Find where the given text appears and provide that cell's center as (X, Y) coordinate. 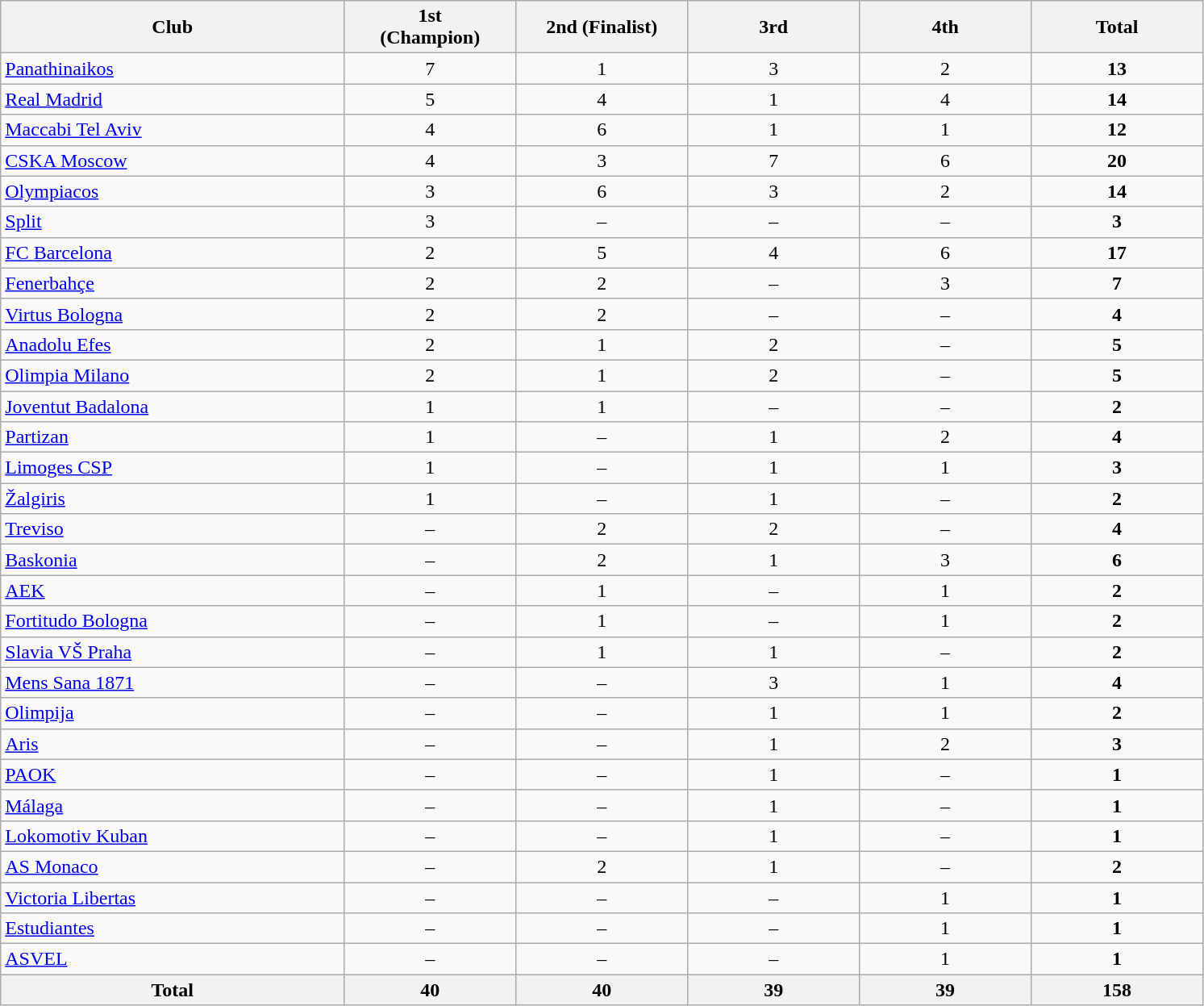
1st(Champion) (431, 27)
Lokomotiv Kuban (173, 836)
FC Barcelona (173, 253)
PAOK (173, 774)
Baskonia (173, 560)
Limoges CSP (173, 468)
Treviso (173, 529)
Aris (173, 744)
13 (1118, 69)
Fortitudo Bologna (173, 621)
Maccabi Tel Aviv (173, 130)
3rd (774, 27)
Joventut Badalona (173, 406)
Slavia VŠ Praha (173, 652)
17 (1118, 253)
Partizan (173, 437)
Split (173, 222)
Olimpija (173, 713)
Panathinaikos (173, 69)
4th (945, 27)
Olimpia Milano (173, 375)
2nd (Finalist) (602, 27)
CSKA Moscow (173, 161)
Fenerbahçe (173, 283)
12 (1118, 130)
AS Monaco (173, 866)
Club (173, 27)
20 (1118, 161)
Virtus Bologna (173, 314)
158 (1118, 990)
Estudiantes (173, 929)
Anadolu Efes (173, 344)
AEK (173, 591)
Real Madrid (173, 99)
Málaga (173, 805)
Olympiacos (173, 191)
Mens Sana 1871 (173, 682)
Žalgiris (173, 499)
ASVEL (173, 959)
Victoria Libertas (173, 898)
